Capture the cell that displays the provided text and extract its [X, Y] central coordinate. 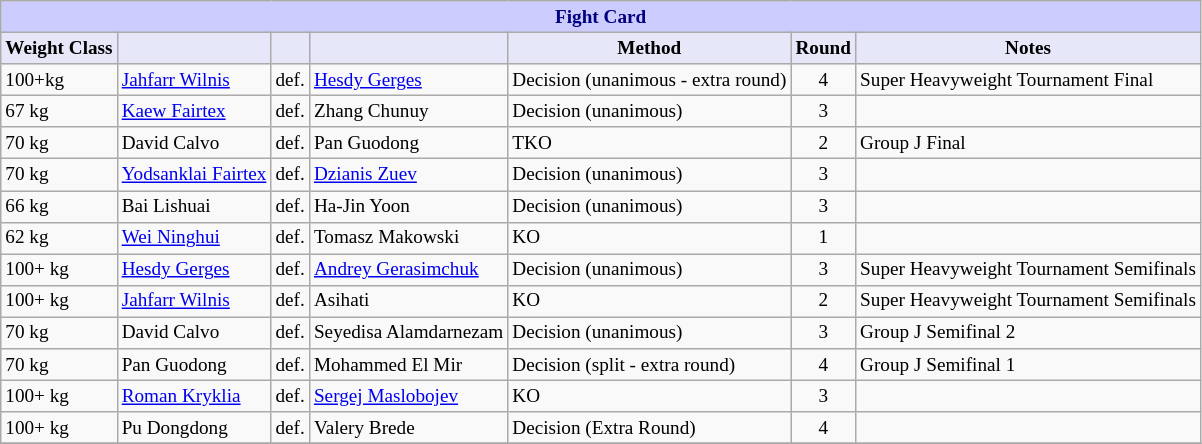
Andrey Gerasimchuk [408, 270]
100+kg [59, 80]
Yodsanklai Fairtex [194, 175]
Round [824, 48]
Valery Brede [408, 428]
Decision (split - extra round) [650, 365]
Decision (Extra Round) [650, 428]
Notes [1028, 48]
Group J Semifinal 1 [1028, 365]
Asihati [408, 301]
Roman Kryklia [194, 396]
1 [824, 238]
Group J Semifinal 2 [1028, 333]
62 kg [59, 238]
Decision (unanimous - extra round) [650, 80]
Method [650, 48]
Tomasz Makowski [408, 238]
Pu Dongdong [194, 428]
Bai Lishuai [194, 206]
Dzianis Zuev [408, 175]
66 kg [59, 206]
Sergej Maslobojev [408, 396]
Group J Final [1028, 143]
Weight Class [59, 48]
Fight Card [601, 17]
Kaew Fairtex [194, 111]
Wei Ninghui [194, 238]
Zhang Chunuy [408, 111]
TKO [650, 143]
Mohammed El Mir [408, 365]
Super Heavyweight Tournament Final [1028, 80]
Seyedisa Alamdarnezam [408, 333]
Ha-Jin Yoon [408, 206]
67 kg [59, 111]
